For the text-containing cell, return its midpoint in [x, y] coordinate format. 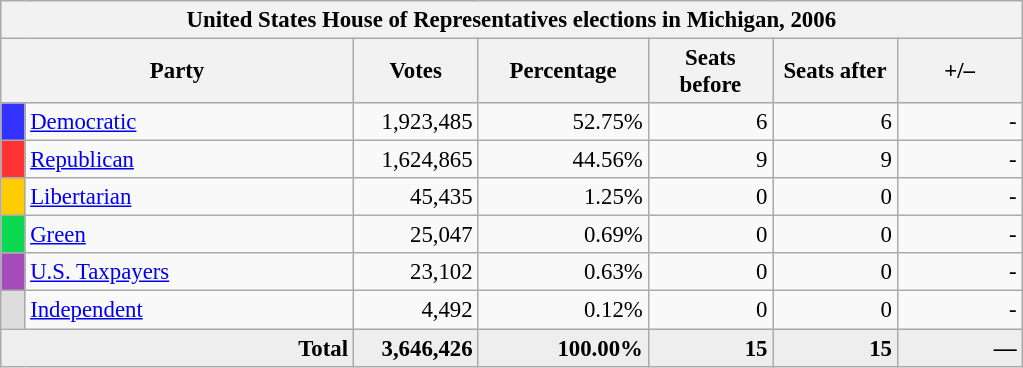
Democratic [189, 122]
1,923,485 [416, 122]
0.63% [563, 273]
3,646,426 [416, 348]
Libertarian [189, 197]
25,047 [416, 235]
— [960, 348]
Independent [189, 310]
4,492 [416, 310]
100.00% [563, 348]
1,624,865 [416, 160]
Republican [189, 160]
Seats after [836, 72]
23,102 [416, 273]
United States House of Representatives elections in Michigan, 2006 [512, 20]
44.56% [563, 160]
Green [189, 235]
Votes [416, 72]
1.25% [563, 197]
Percentage [563, 72]
0.69% [563, 235]
52.75% [563, 122]
0.12% [563, 310]
Seats before [710, 72]
Party [178, 72]
U.S. Taxpayers [189, 273]
45,435 [416, 197]
+/– [960, 72]
Total [178, 348]
